From the cell containing the given text, extract its center point as (X, Y) coordinate. 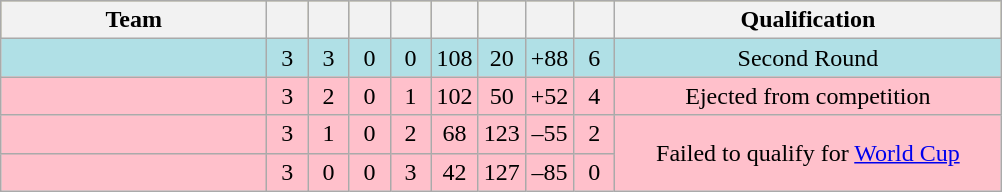
50 (502, 96)
123 (502, 134)
127 (502, 172)
Ejected from competition (808, 96)
102 (454, 96)
–85 (550, 172)
68 (454, 134)
Second Round (808, 58)
+52 (550, 96)
4 (594, 96)
6 (594, 58)
42 (454, 172)
20 (502, 58)
Qualification (808, 20)
+88 (550, 58)
–55 (550, 134)
Failed to qualify for World Cup (808, 153)
Team (134, 20)
108 (454, 58)
